Determine the [X, Y] coordinate at the center of the cell enclosing the given text.  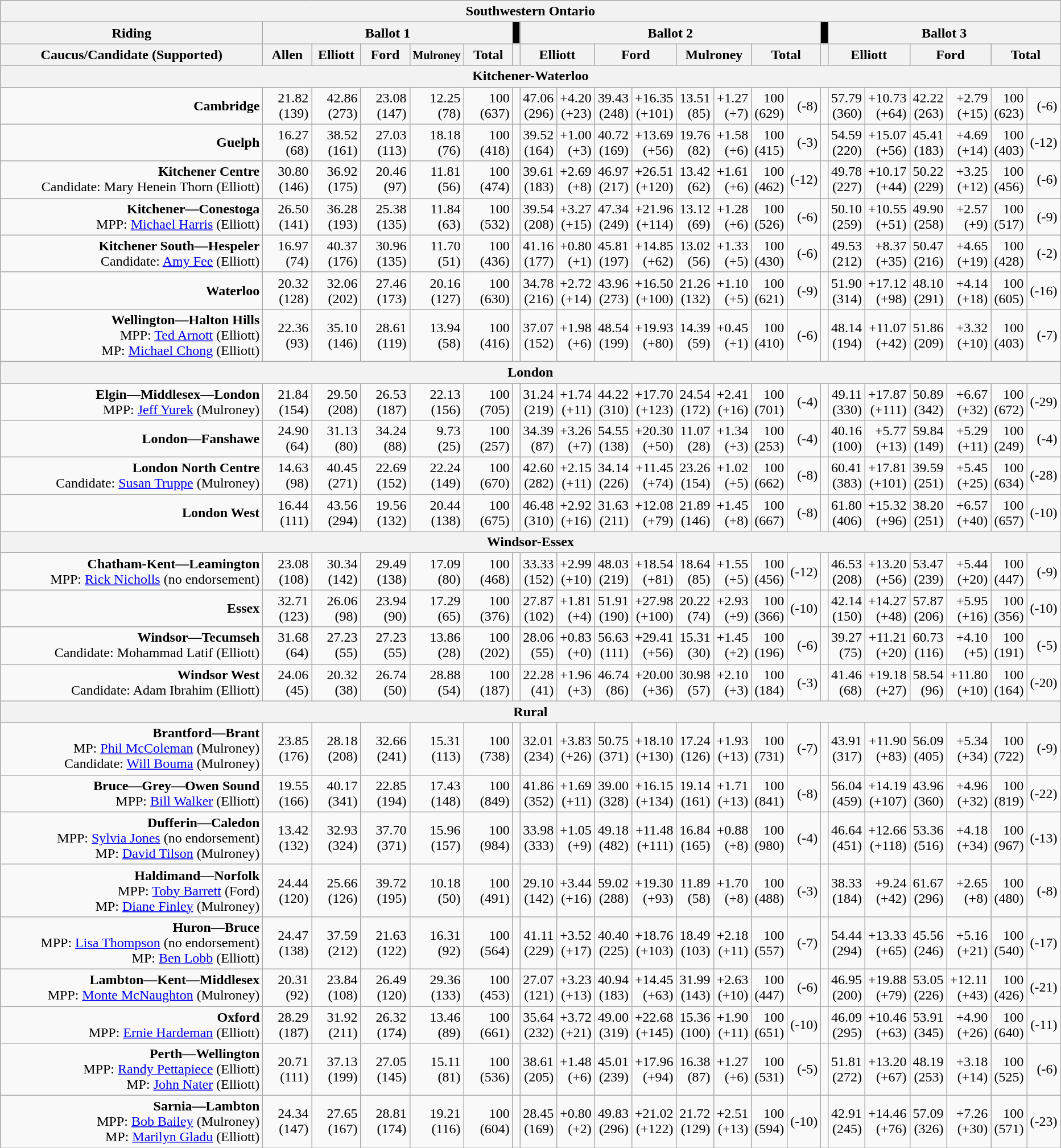
+1.48(+6) [576, 1069]
100(415) [769, 142]
39.43(248) [613, 106]
Waterloo [132, 290]
41.11(229) [538, 943]
100(426) [1009, 988]
+11.45(+74) [654, 476]
+2.18(+11) [733, 943]
100(517) [1009, 216]
48.19(253) [928, 1069]
36.28(193) [336, 216]
54.59(220) [847, 142]
40.45(271) [336, 476]
23.84(108) [336, 988]
44.22(310) [613, 402]
100(705) [488, 402]
+17.12(+98) [887, 290]
21.26(132) [695, 290]
(-11) [1043, 1024]
28.88(54) [437, 683]
20.31(92) [287, 988]
100(430) [769, 254]
31.99(143) [695, 988]
+2.57(+9) [969, 216]
13.86(28) [437, 645]
16.27(68) [287, 142]
Kitchener CentreCandidate: Mary Henein Thorn (Elliott) [132, 180]
57.09(326) [928, 1122]
31.13(80) [336, 439]
25.38(135) [385, 216]
13.12(69) [695, 216]
51.86(209) [928, 335]
51.91(190) [613, 609]
27.05(145) [385, 1069]
37.07(152) [538, 335]
49.83(296) [613, 1122]
13.42(132) [287, 838]
London—Fanshawe [132, 439]
+10.73(+64) [887, 106]
54.44(294) [847, 943]
Caucus/Candidate (Supported) [132, 55]
14.39(59) [695, 335]
+1.96(+3) [576, 683]
49.90(258) [928, 216]
+10.55(+51) [887, 216]
100(623) [1009, 106]
46.64(451) [847, 838]
46.97(217) [613, 180]
25.66(126) [336, 890]
+5.95(+16) [969, 609]
20.32(38) [336, 683]
53.91(345) [928, 1024]
12.25(78) [437, 106]
61.80(406) [847, 513]
+18.10(+130) [654, 749]
37.13(199) [336, 1069]
100(410) [769, 335]
+11.90(+83) [887, 749]
+0.45(+1) [733, 335]
+1.27(+7) [733, 106]
30.98(57) [695, 683]
100(191) [1009, 645]
+3.18(+14) [969, 1069]
+14.46(+76) [887, 1122]
+1.10(+5) [733, 290]
46.95(200) [847, 988]
42.14(150) [847, 609]
38.61(205) [538, 1069]
46.74(86) [613, 683]
Huron—BruceMPP: Lisa Thompson (no endorsement)MP: Ben Lobb (Elliott) [132, 943]
32.66(241) [385, 749]
+5.77(+13) [887, 439]
34.14(226) [613, 476]
100(564) [488, 943]
+4.69(+14) [969, 142]
100(629) [769, 106]
100(491) [488, 890]
100(662) [769, 476]
(-21) [1043, 988]
18.49(103) [695, 943]
29.36(133) [437, 988]
100(488) [769, 890]
32.93(324) [336, 838]
26.32(174) [385, 1024]
41.46(68) [847, 683]
OxfordMPP: Ernie Hardeman (Elliott) [132, 1024]
16.84(165) [695, 838]
22.13(156) [437, 402]
31.63(211) [613, 513]
+1.02(+5) [733, 476]
16.97(74) [287, 254]
100(604) [488, 1122]
Rural [530, 712]
13.46(89) [437, 1024]
26.49(120) [385, 988]
24.47(138) [287, 943]
43.91(317) [847, 749]
30.34(142) [336, 571]
45.01(239) [613, 1069]
+4.14(+18) [969, 290]
Bruce—Grey—Owen SoundMPP: Bill Walker (Elliott) [132, 793]
47.06(296) [538, 106]
London North CentreCandidate: Susan Truppe (Mulroney) [132, 476]
+11.80(+10) [969, 683]
21.63(122) [385, 943]
11.89(58) [695, 890]
+14.45(+63) [654, 988]
100(841) [769, 793]
+1.00(+3) [576, 142]
43.96(360) [928, 793]
27.07(121) [538, 988]
Kitchener South—HespelerCandidate: Amy Fee (Elliott) [132, 254]
+1.55(+5) [733, 571]
20.44(138) [437, 513]
+2.99(+10) [576, 571]
32.71(123) [287, 609]
23.85(176) [287, 749]
+13.33(+65) [887, 943]
13.42(62) [695, 180]
40.16(100) [847, 439]
38.52(161) [336, 142]
100(667) [769, 513]
100(462) [769, 180]
13.51(85) [695, 106]
+18.54(+81) [654, 571]
28.29(187) [287, 1024]
100(670) [488, 476]
13.02(56) [695, 254]
19.55(166) [287, 793]
39.00(328) [613, 793]
+17.70(+123) [654, 402]
100(196) [769, 645]
19.56(132) [385, 513]
+0.80(+1) [576, 254]
+4.90(+26) [969, 1024]
(-28) [1043, 476]
16.38(87) [695, 1069]
+19.93(+80) [654, 335]
Perth—WellingtonMPP: Randy Pettapiece (Elliott)MP: John Nater (Elliott) [132, 1069]
100(594) [769, 1122]
45.41(183) [928, 142]
+3.83(+26) [576, 749]
+2.41(+16) [733, 402]
49.00(319) [613, 1024]
17.29(65) [437, 609]
+7.26(+30) [969, 1122]
16.31(92) [437, 943]
+20.00(+36) [654, 683]
+4.65(+19) [969, 254]
+17.81(+101) [887, 476]
56.63(111) [613, 645]
22.24(149) [437, 476]
+13.20(+67) [887, 1069]
17.24(126) [695, 749]
Ballot 2 [670, 33]
100(428) [1009, 254]
Elgin—Middlesex—LondonMPP: Jeff Yurek (Mulroney) [132, 402]
100(984) [488, 838]
+1.69(+11) [576, 793]
46.53(208) [847, 571]
Kitchener-Waterloo [530, 76]
+14.85(+62) [654, 254]
57.87(206) [928, 609]
20.46(97) [385, 180]
(-20) [1043, 683]
+16.15(+134) [654, 793]
+0.88(+8) [733, 838]
33.33(152) [538, 571]
Essex [132, 609]
15.36(100) [695, 1024]
+1.81(+4) [576, 609]
50.75(371) [613, 749]
Riding [132, 33]
24.54(172) [695, 402]
+19.88(+79) [887, 988]
34.78(216) [538, 290]
100(630) [488, 290]
Southwestern Ontario [530, 11]
100(526) [769, 216]
10.18(50) [437, 890]
41.86(352) [538, 793]
40.94(183) [613, 988]
(-13) [1043, 838]
56.09(405) [928, 749]
39.61(183) [538, 180]
+16.50(+100) [654, 290]
26.53(187) [385, 402]
49.11(330) [847, 402]
40.37(176) [336, 254]
Allen [287, 55]
+2.51(+13) [733, 1122]
100(257) [488, 439]
23.08(147) [385, 106]
+4.20(+23) [576, 106]
+2.92(+16) [576, 513]
34.24(88) [385, 439]
60.41(383) [847, 476]
11.81(56) [437, 180]
100(536) [488, 1069]
Ballot 1 [388, 33]
+18.76(+103) [654, 943]
100(731) [769, 749]
100(474) [488, 180]
+5.44(+20) [969, 571]
+6.67(+32) [969, 402]
Dufferin—CaledonMPP: Sylvia Jones (no endorsement)MP: David Tilson (Mulroney) [132, 838]
28.61(119) [385, 335]
22.28(41) [538, 683]
+1.61(+6) [733, 180]
+0.80(+2) [576, 1122]
+27.98(+100) [654, 609]
11.70(51) [437, 254]
+3.23(+13) [576, 988]
26.06(98) [336, 609]
38.33(184) [847, 890]
18.64(85) [695, 571]
Windsor-Essex [530, 542]
49.18(482) [613, 838]
(-23) [1043, 1122]
37.59(212) [336, 943]
+21.96(+114) [654, 216]
35.10(146) [336, 335]
50.47(216) [928, 254]
19.21(116) [437, 1122]
+19.30(+93) [654, 890]
+22.68(+145) [654, 1024]
Windsor WestCandidate: Adam Ibrahim (Elliott) [132, 683]
+8.37(+35) [887, 254]
+4.18(+34) [969, 838]
11.84(63) [437, 216]
47.34(249) [613, 216]
18.18(76) [437, 142]
100(571) [1009, 1122]
+6.57(+40) [969, 513]
23.08(108) [287, 571]
100(557) [769, 943]
100(453) [488, 988]
100(661) [488, 1024]
+10.17(+44) [887, 180]
27.87(102) [538, 609]
20.71(111) [287, 1069]
100(253) [769, 439]
100(605) [1009, 290]
19.14(161) [695, 793]
London West [132, 513]
32.01(234) [538, 749]
+1.27(+6) [733, 1069]
39.54(208) [538, 216]
20.16(127) [437, 290]
+1.70(+8) [733, 890]
+1.90(+11) [733, 1024]
30.96(135) [385, 254]
+1.93(+13) [733, 749]
+4.10(+5) [969, 645]
49.53(212) [847, 254]
40.40(225) [613, 943]
48.14(194) [847, 335]
+17.87(+111) [887, 402]
Cambridge [132, 106]
46.09(295) [847, 1024]
100(640) [1009, 1024]
+2.79(+15) [969, 106]
21.72(129) [695, 1122]
100(356) [1009, 609]
26.50(141) [287, 216]
29.10(142) [538, 890]
100(531) [769, 1069]
100(249) [1009, 439]
+16.35(+101) [654, 106]
56.04(459) [847, 793]
+11.21(+20) [887, 645]
15.31(113) [437, 749]
27.46(173) [385, 290]
46.48(310) [538, 513]
23.94(90) [385, 609]
(-29) [1043, 402]
48.03(219) [613, 571]
48.54(199) [613, 335]
+21.02(+122) [654, 1122]
39.27(75) [847, 645]
100(980) [769, 838]
38.20(251) [928, 513]
31.24(219) [538, 402]
42.60(282) [538, 476]
+2.10(+3) [733, 683]
31.92(211) [336, 1024]
22.85(194) [385, 793]
(-17) [1043, 943]
15.31(30) [695, 645]
54.55(138) [613, 439]
+1.28(+6) [733, 216]
31.68(64) [287, 645]
27.65(167) [336, 1122]
+2.93(+9) [733, 609]
30.80(146) [287, 180]
(-2) [1043, 254]
51.90(314) [847, 290]
+1.05(+9) [576, 838]
17.43(148) [437, 793]
28.81(174) [385, 1122]
+14.19(+107) [887, 793]
+5.29(+11) [969, 439]
27.03(113) [385, 142]
(-22) [1043, 793]
33.98(333) [538, 838]
100(634) [1009, 476]
100(468) [488, 571]
+3.27(+15) [576, 216]
+3.32(+10) [969, 335]
+2.63(+10) [733, 988]
100(657) [1009, 513]
39.72(195) [385, 890]
24.90(64) [287, 439]
+15.07(+56) [887, 142]
59.02(288) [613, 890]
+4.96(+32) [969, 793]
100(184) [769, 683]
+12.08(+79) [654, 513]
39.52(164) [538, 142]
34.39(87) [538, 439]
+2.15(+11) [576, 476]
Wellington—Halton HillsMPP: Ted Arnott (Elliott)MP: Michael Chong (Elliott) [132, 335]
+1.58(+6) [733, 142]
100(672) [1009, 402]
100(967) [1009, 838]
21.89(146) [695, 513]
100(819) [1009, 793]
57.79(360) [847, 106]
50.89(342) [928, 402]
61.67(296) [928, 890]
20.32(128) [287, 290]
24.06(45) [287, 683]
21.84(154) [287, 402]
100(849) [488, 793]
100(701) [769, 402]
Chatham-Kent—LeamingtonMPP: Rick Nicholls (no endorsement) [132, 571]
+15.32(+96) [887, 513]
+2.69(+8) [576, 180]
100(164) [1009, 683]
39.59(251) [928, 476]
59.84(149) [928, 439]
13.94(58) [437, 335]
Kitchener—ConestogaMPP: Michael Harris (Elliott) [132, 216]
100(637) [488, 106]
36.92(175) [336, 180]
50.22(229) [928, 180]
Guelph [132, 142]
28.45(169) [538, 1122]
+5.34(+34) [969, 749]
40.17(341) [336, 793]
42.91(245) [847, 1122]
+1.34(+3) [733, 439]
43.56(294) [336, 513]
+5.16(+21) [969, 943]
+17.96(+94) [654, 1069]
100(436) [488, 254]
+29.41(+56) [654, 645]
+11.07(+42) [887, 335]
100(651) [769, 1024]
42.86(273) [336, 106]
+20.30(+50) [654, 439]
Lambton—Kent—MiddlesexMPP: Monte McNaughton (Mulroney) [132, 988]
+1.45(+8) [733, 513]
+19.18(+27) [887, 683]
32.06(202) [336, 290]
+10.46(+63) [887, 1024]
15.96(157) [437, 838]
45.56(246) [928, 943]
24.44(120) [287, 890]
100(376) [488, 609]
28.18(208) [336, 749]
26.74(50) [385, 683]
24.34(147) [287, 1122]
50.10(259) [847, 216]
23.26(154) [695, 476]
+13.20(+56) [887, 571]
+3.72(+21) [576, 1024]
40.72(169) [613, 142]
+12.11(+43) [969, 988]
+0.83(+0) [576, 645]
100(621) [769, 290]
53.47(239) [928, 571]
41.16(177) [538, 254]
100(418) [488, 142]
+9.24(+42) [887, 890]
45.81(197) [613, 254]
58.54(96) [928, 683]
100(202) [488, 645]
20.22(74) [695, 609]
100(722) [1009, 749]
+2.65(+8) [969, 890]
100(366) [769, 609]
100(187) [488, 683]
29.49(138) [385, 571]
16.44(111) [287, 513]
+2.72(+14) [576, 290]
60.73(116) [928, 645]
+3.26(+7) [576, 439]
Ballot 3 [944, 33]
+1.74(+11) [576, 402]
51.81(272) [847, 1069]
+13.69(+56) [654, 142]
22.69(152) [385, 476]
100(532) [488, 216]
35.64(232) [538, 1024]
+1.45(+2) [733, 645]
17.09(80) [437, 571]
48.10(291) [928, 290]
100(738) [488, 749]
(-16) [1043, 290]
Windsor—TecumsehCandidate: Mohammad Latif (Elliott) [132, 645]
100(416) [488, 335]
+3.25(+12) [969, 180]
+3.44(+16) [576, 890]
London [530, 372]
100(525) [1009, 1069]
+1.98(+6) [576, 335]
+26.51(+120) [654, 180]
37.70(371) [385, 838]
Sarnia—LambtonMPP: Bob Bailey (Mulroney)MP: Marilyn Gladu (Elliott) [132, 1122]
9.73(25) [437, 439]
+11.48(+111) [654, 838]
21.82(139) [287, 106]
+3.52(+17) [576, 943]
19.76(82) [695, 142]
53.05(226) [928, 988]
+1.71(+13) [733, 793]
42.22(263) [928, 106]
15.11(81) [437, 1069]
+5.45(+25) [969, 476]
100(540) [1009, 943]
22.36(93) [287, 335]
11.07(28) [695, 439]
29.50(208) [336, 402]
53.36(516) [928, 838]
+14.27(+48) [887, 609]
100(675) [488, 513]
100(480) [1009, 890]
49.78(227) [847, 180]
+1.33(+5) [733, 254]
+12.66(+118) [887, 838]
Haldimand—NorfolkMPP: Toby Barrett (Ford)MP: Diane Finley (Mulroney) [132, 890]
14.63(98) [287, 476]
43.96(273) [613, 290]
28.06(55) [538, 645]
Brantford—BrantMP: Phil McColeman (Mulroney)Candidate: Will Bouma (Mulroney) [132, 749]
